Detect which cell encompasses the target text, then output its [X, Y] center coordinate. 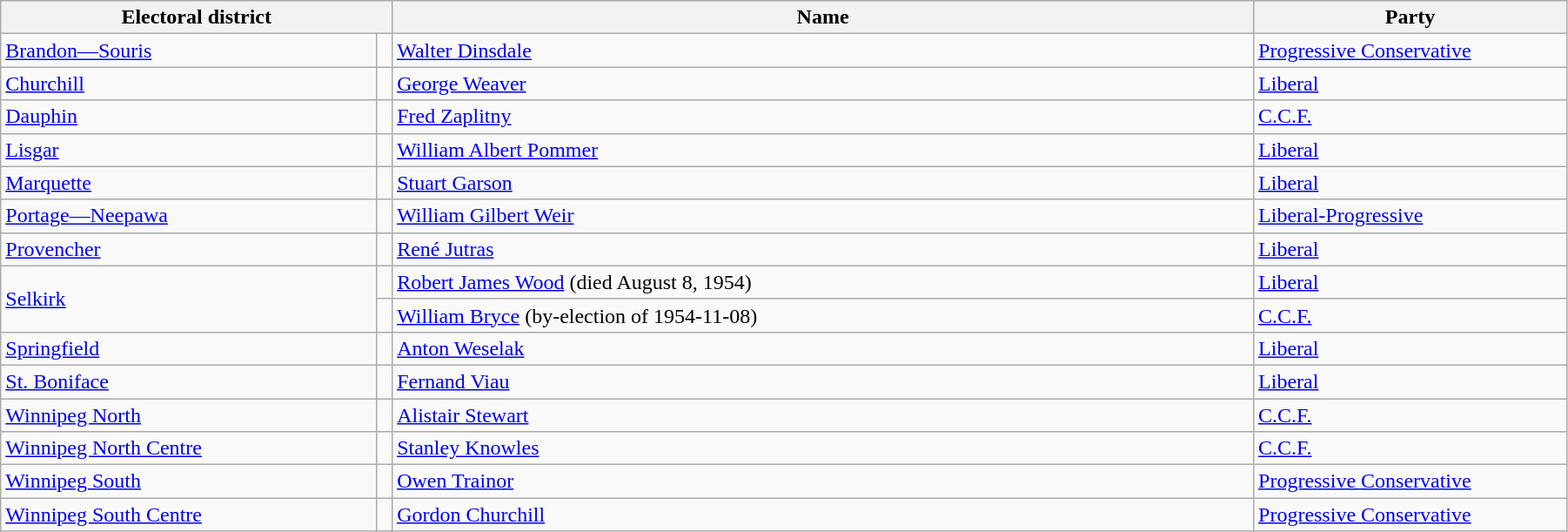
Name [823, 17]
Portage—Neepawa [189, 216]
Stuart Garson [823, 183]
Party [1411, 17]
William Gilbert Weir [823, 216]
Marquette [189, 183]
Walter Dinsdale [823, 51]
Electoral district [197, 17]
René Jutras [823, 249]
Anton Weselak [823, 348]
St. Boniface [189, 381]
Alistair Stewart [823, 415]
Brandon—Souris [189, 51]
Winnipeg South Centre [189, 515]
Stanley Knowles [823, 448]
Fred Zaplitny [823, 117]
Winnipeg North [189, 415]
Fernand Viau [823, 381]
Gordon Churchill [823, 515]
Winnipeg North Centre [189, 448]
Provencher [189, 249]
George Weaver [823, 84]
Lisgar [189, 150]
Owen Trainor [823, 481]
Dauphin [189, 117]
Winnipeg South [189, 481]
Selkirk [189, 299]
William Bryce (by-election of 1954-11-08) [823, 315]
Liberal-Progressive [1411, 216]
Churchill [189, 84]
Springfield [189, 348]
Robert James Wood (died August 8, 1954) [823, 282]
William Albert Pommer [823, 150]
